Find where the given text appears and provide that cell's center as (x, y) coordinate. 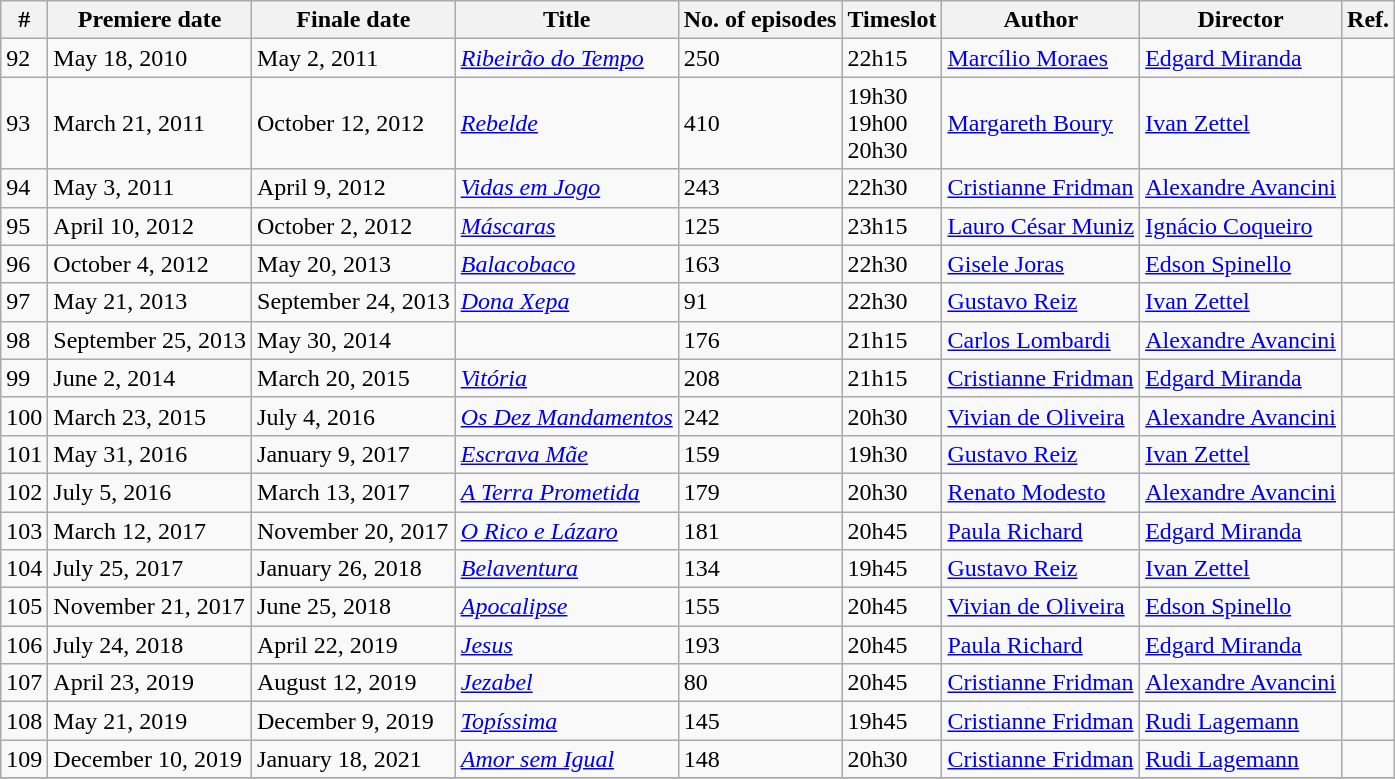
208 (760, 378)
November 21, 2017 (150, 607)
Balacobaco (566, 264)
Lauro César Muniz (1041, 226)
145 (760, 721)
243 (760, 188)
163 (760, 264)
Topíssima (566, 721)
Finale date (354, 20)
105 (24, 607)
Director (1241, 20)
92 (24, 58)
September 25, 2013 (150, 340)
Premiere date (150, 20)
October 12, 2012 (354, 123)
Jesus (566, 645)
Vitória (566, 378)
May 21, 2013 (150, 302)
102 (24, 492)
April 23, 2019 (150, 683)
193 (760, 645)
125 (760, 226)
No. of episodes (760, 20)
December 9, 2019 (354, 721)
May 21, 2019 (150, 721)
January 9, 2017 (354, 454)
242 (760, 416)
May 18, 2010 (150, 58)
June 2, 2014 (150, 378)
April 9, 2012 (354, 188)
May 30, 2014 (354, 340)
97 (24, 302)
91 (760, 302)
95 (24, 226)
Margareth Boury (1041, 123)
March 20, 2015 (354, 378)
Escrava Mãe (566, 454)
March 21, 2011 (150, 123)
410 (760, 123)
May 31, 2016 (150, 454)
96 (24, 264)
Renato Modesto (1041, 492)
Amor sem Igual (566, 759)
October 2, 2012 (354, 226)
Dona Xepa (566, 302)
May 3, 2011 (150, 188)
100 (24, 416)
January 26, 2018 (354, 569)
Ref. (1368, 20)
Gisele Joras (1041, 264)
October 4, 2012 (150, 264)
134 (760, 569)
155 (760, 607)
109 (24, 759)
250 (760, 58)
103 (24, 531)
November 20, 2017 (354, 531)
September 24, 2013 (354, 302)
148 (760, 759)
98 (24, 340)
101 (24, 454)
80 (760, 683)
Máscaras (566, 226)
19h30 (892, 454)
Os Dez Mandamentos (566, 416)
23h15 (892, 226)
Belaventura (566, 569)
Vidas em Jogo (566, 188)
Author (1041, 20)
Title (566, 20)
August 12, 2019 (354, 683)
March 13, 2017 (354, 492)
December 10, 2019 (150, 759)
107 (24, 683)
July 4, 2016 (354, 416)
99 (24, 378)
179 (760, 492)
# (24, 20)
Apocalipse (566, 607)
July 5, 2016 (150, 492)
22h15 (892, 58)
94 (24, 188)
July 25, 2017 (150, 569)
Marcílio Moraes (1041, 58)
159 (760, 454)
March 12, 2017 (150, 531)
104 (24, 569)
O Rico e Lázaro (566, 531)
June 25, 2018 (354, 607)
Timeslot (892, 20)
Jezabel (566, 683)
July 24, 2018 (150, 645)
Carlos Lombardi (1041, 340)
19h3019h0020h30 (892, 123)
181 (760, 531)
108 (24, 721)
Ribeirão do Tempo (566, 58)
March 23, 2015 (150, 416)
May 20, 2013 (354, 264)
April 22, 2019 (354, 645)
May 2, 2011 (354, 58)
93 (24, 123)
176 (760, 340)
A Terra Prometida (566, 492)
January 18, 2021 (354, 759)
Rebelde (566, 123)
106 (24, 645)
Ignácio Coqueiro (1241, 226)
April 10, 2012 (150, 226)
